Scan for the cell matching the given text and deliver its (X, Y) coordinate at center. 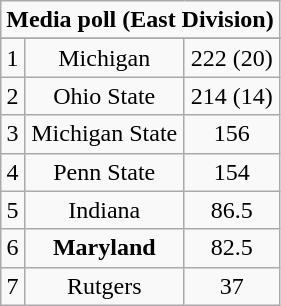
Michigan State (104, 134)
7 (12, 286)
37 (232, 286)
4 (12, 172)
Media poll (East Division) (140, 20)
86.5 (232, 210)
Penn State (104, 172)
214 (14) (232, 96)
156 (232, 134)
5 (12, 210)
2 (12, 96)
154 (232, 172)
1 (12, 58)
82.5 (232, 248)
Indiana (104, 210)
Michigan (104, 58)
Maryland (104, 248)
3 (12, 134)
222 (20) (232, 58)
Rutgers (104, 286)
Ohio State (104, 96)
6 (12, 248)
